From the cell containing the given text, extract its center point as (x, y) coordinate. 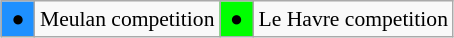
Le Havre competition (353, 19)
Meulan competition (128, 19)
